Output the (x, y) coordinate of the center of the cell containing the given text.  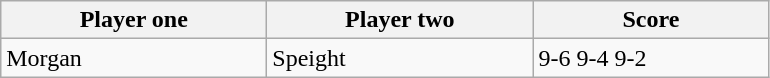
Player one (134, 20)
Speight (400, 58)
Player two (400, 20)
Morgan (134, 58)
9-6 9-4 9-2 (651, 58)
Score (651, 20)
